Extract the [x, y] coordinate from the center of the cell holding the provided text.  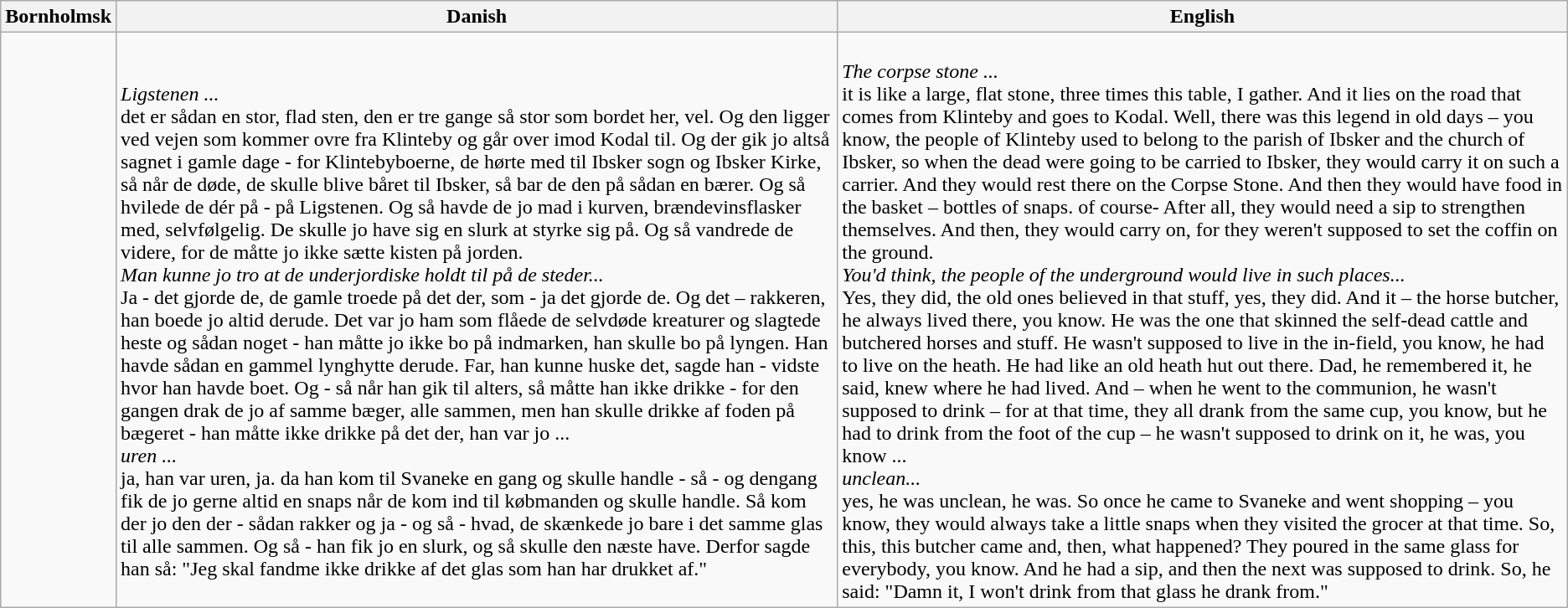
Danish [477, 17]
Bornholmsk [59, 17]
English [1203, 17]
